Locate the cell with the specified text and output its [X, Y] center coordinate. 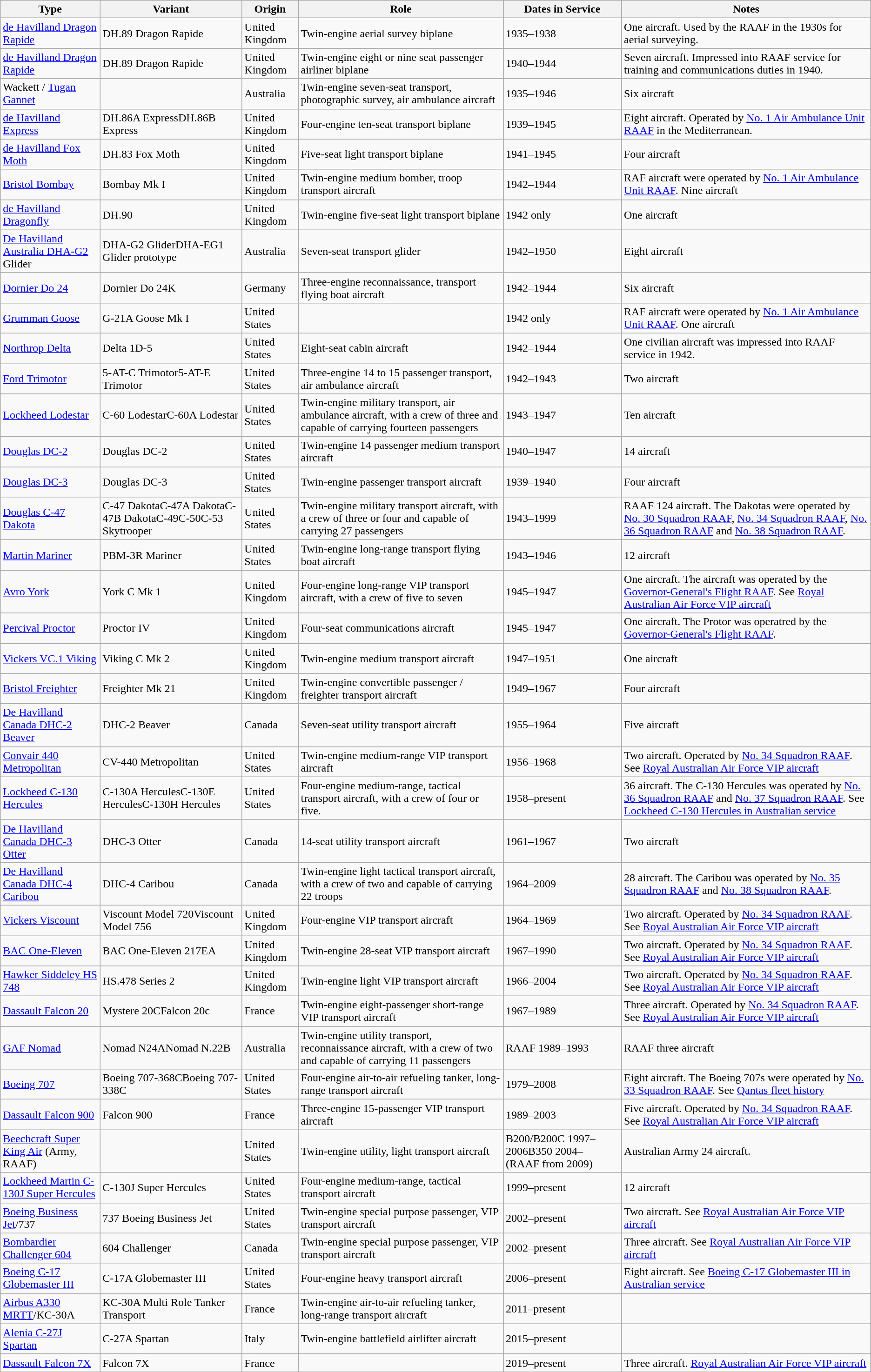
Twin-engine aerial survey biplane [401, 33]
Dassault Falcon 20 [50, 1011]
Twin-engine light VIP transport aircraft [401, 981]
Bristol Freighter [50, 688]
604 Challenger [171, 1248]
1955–1964 [563, 725]
Twin-engine medium-range VIP transport aircraft [401, 762]
B200/B200C 1997–2006B350 2004– (RAAF from 2009) [563, 1151]
14-seat utility transport aircraft [401, 841]
Three-engine 15-passenger VIP transport aircraft [401, 1114]
1943–1946 [563, 555]
14 aircraft [746, 452]
Variant [171, 9]
Twin-engine passenger transport aircraft [401, 482]
GAF Nomad [50, 1048]
28 aircraft. The Caribou was operated by No. 35 Squadron RAAF and No. 38 Squadron RAAF. [746, 884]
BAC One-Eleven [50, 951]
1966–2004 [563, 981]
Four-engine ten-seat transport biplane [401, 124]
Italy [270, 1339]
C-130A HerculesC-130E HerculesC-130H Hercules [171, 798]
Four-seat communications aircraft [401, 628]
Four-engine medium-range, tactical transport aircraft, with a crew of four or five. [401, 798]
Hawker Siddeley HS 748 [50, 981]
DH.83 Fox Moth [171, 154]
One aircraft. The Protor was operatred by the Governor-General's Flight RAAF. [746, 628]
de Havilland Express [50, 124]
Ten aircraft [746, 415]
C-27A Spartan [171, 1339]
1943–1999 [563, 519]
1958–present [563, 798]
Lockheed Martin C-130J Super Hercules [50, 1188]
1961–1967 [563, 841]
Twin-engine 14 passenger medium transport aircraft [401, 452]
BAC One-Eleven 217EA [171, 951]
Notes [746, 9]
Twin-engine seven-seat transport, photographic survey, air ambulance aircraft [401, 94]
Falcon 7X [171, 1363]
1940–1947 [563, 452]
Seven-seat utility transport aircraft [401, 725]
Origin [270, 9]
Beechcraft Super King Air (Army, RAAF) [50, 1151]
1999–present [563, 1188]
Four-engine VIP transport aircraft [401, 920]
Douglas C-47 Dakota [50, 519]
RAF aircraft were operated by No. 1 Air Ambulance Unit RAAF. Nine aircraft [746, 184]
Dassault Falcon 900 [50, 1114]
Twin-engine long-range transport flying boat aircraft [401, 555]
Seven-seat transport glider [401, 251]
Dornier Do 24K [171, 287]
Alenia C-27J Spartan [50, 1339]
36 aircraft. The C-130 Hercules was operated by No. 36 Squadron RAAF and No. 37 Squadron RAAF. See Lockheed C-130 Hercules in Australian service [746, 798]
1979–2008 [563, 1085]
Germany [270, 287]
Grumman Goose [50, 318]
Three aircraft. Operated by No. 34 Squadron RAAF. See Royal Australian Air Force VIP aircraft [746, 1011]
Eight-seat cabin aircraft [401, 348]
Mystere 20CFalcon 20c [171, 1011]
DHC-4 Caribou [171, 884]
Twin-engine eight-passenger short-range VIP transport aircraft [401, 1011]
Type [50, 9]
Seven aircraft. Impressed into RAAF service for training and communications duties in 1940. [746, 63]
2019–present [563, 1363]
RAAF three aircraft [746, 1048]
Dates in Service [563, 9]
Viscount Model 720Viscount Model 756 [171, 920]
Twin-engine convertible passenger / freighter transport aircraft [401, 688]
Twin-engine five-seat light transport biplane [401, 215]
Four-engine medium-range, tactical transport aircraft [401, 1188]
Lockheed C-130 Hercules [50, 798]
Five aircraft. Operated by No. 34 Squadron RAAF. See Royal Australian Air Force VIP aircraft [746, 1114]
1947–1951 [563, 659]
DHA-G2 GliderDHA-EG1 Glider prototype [171, 251]
De Havilland Australia DHA-G2 Glider [50, 251]
1967–1989 [563, 1011]
1942–1943 [563, 379]
One civilian aircraft was impressed into RAAF service in 1942. [746, 348]
Delta 1D-5 [171, 348]
Three-engine 14 to 15 passenger transport, air ambulance aircraft [401, 379]
Bristol Bombay [50, 184]
737 Boeing Business Jet [171, 1218]
Twin-engine medium transport aircraft [401, 659]
Twin-engine military transport, air ambulance aircraft, with a crew of three and capable of carrying fourteen passengers [401, 415]
One aircraft. The aircraft was operated by the Governor-General's Flight RAAF. See Royal Australian Air Force VIP aircraft [746, 592]
Percival Proctor [50, 628]
Four-engine long-range VIP transport aircraft, with a crew of five to seven [401, 592]
Three aircraft. Royal Australian Air Force VIP aircraft [746, 1363]
De Havilland Canada DHC-2 Beaver [50, 725]
Eight aircraft. The Boeing 707s were operated by No. 33 Squadron RAAF. See Qantas fleet history [746, 1085]
1949–1967 [563, 688]
2006–present [563, 1278]
Vickers VC.1 Viking [50, 659]
1956–1968 [563, 762]
Five-seat light transport biplane [401, 154]
Dornier Do 24 [50, 287]
2011–present [563, 1309]
De Havilland Canada DHC-3 Otter [50, 841]
Four-engine heavy transport aircraft [401, 1278]
Twin-engine utility transport, reconnaissance aircraft, with a crew of two and capable of carrying 11 passengers [401, 1048]
Viking C Mk 2 [171, 659]
PBM-3R Mariner [171, 555]
Convair 440 Metropolitan [50, 762]
Twin-engine eight or nine seat passenger airliner biplane [401, 63]
C-17A Globemaster III [171, 1278]
Eight aircraft [746, 251]
DH.86A ExpressDH.86B Express [171, 124]
Twin-engine medium bomber, troop transport aircraft [401, 184]
Australian Army 24 aircraft. [746, 1151]
One aircraft. Used by the RAAF in the 1930s for aerial surveying. [746, 33]
Wackett / Tugan Gannet [50, 94]
de Havilland Dragonfly [50, 215]
RAAF 1989–1993 [563, 1048]
York C Mk 1 [171, 592]
Martin Mariner [50, 555]
Twin-engine air-to-air refueling tanker, long-range transport aircraft [401, 1309]
Twin-engine battlefield airlifter aircraft [401, 1339]
1939–1945 [563, 124]
Role [401, 9]
CV-440 Metropolitan [171, 762]
Nomad N24ANomad N.22B [171, 1048]
DHC-3 Otter [171, 841]
Boeing 707-368CBoeing 707-338C [171, 1085]
G-21A Goose Mk I [171, 318]
1942–1950 [563, 251]
1964–2009 [563, 884]
De Havilland Canada DHC-4 Caribou [50, 884]
Four-engine air-to-air refueling tanker, long-range transport aircraft [401, 1085]
DH.90 [171, 215]
1989–2003 [563, 1114]
1943–1947 [563, 415]
Avro York [50, 592]
Proctor IV [171, 628]
5-AT-C Trimotor5-AT-E Trimotor [171, 379]
Twin-engine military transport aircraft, with a crew of three or four and capable of carrying 27 passengers [401, 519]
C-60 LodestarC-60A Lodestar [171, 415]
Twin-engine 28-seat VIP transport aircraft [401, 951]
RAAF 124 aircraft. The Dakotas were operated by No. 30 Squadron RAAF, No. 34 Squadron RAAF, No. 36 Squadron RAAF and No. 38 Squadron RAAF. [746, 519]
1941–1945 [563, 154]
Two aircraft. See Royal Australian Air Force VIP aircraft [746, 1218]
Boeing C-17 Globemaster III [50, 1278]
1940–1944 [563, 63]
Northrop Delta [50, 348]
Boeing 707 [50, 1085]
de Havilland Fox Moth [50, 154]
Five aircraft [746, 725]
Ford Trimotor [50, 379]
Vickers Viscount [50, 920]
1935–1946 [563, 94]
Three-engine reconnaissance, transport flying boat aircraft [401, 287]
Twin-engine utility, light transport aircraft [401, 1151]
1964–1969 [563, 920]
Airbus A330 MRTT/KC-30A [50, 1309]
Falcon 900 [171, 1114]
Eight aircraft. See Boeing C-17 Globemaster III in Australian service [746, 1278]
DHC-2 Beaver [171, 725]
Freighter Mk 21 [171, 688]
1967–1990 [563, 951]
1935–1938 [563, 33]
Boeing Business Jet/737 [50, 1218]
Dassault Falcon 7X [50, 1363]
Twin-engine light tactical transport aircraft, with a crew of two and capable of carrying 22 troops [401, 884]
Eight aircraft. Operated by No. 1 Air Ambulance Unit RAAF in the Mediterranean. [746, 124]
C-47 DakotaC-47A DakotaC-47B DakotaC-49C-50C-53 Skytrooper [171, 519]
1939–1940 [563, 482]
Bombay Mk I [171, 184]
2015–present [563, 1339]
RAF aircraft were operated by No. 1 Air Ambulance Unit RAAF. One aircraft [746, 318]
Lockheed Lodestar [50, 415]
HS.478 Series 2 [171, 981]
Bombardier Challenger 604 [50, 1248]
C-130J Super Hercules [171, 1188]
Three aircraft. See Royal Australian Air Force VIP aircraft [746, 1248]
KC-30A Multi Role Tanker Transport [171, 1309]
